Determine the (X, Y) coordinate at the center of the cell enclosing the given text.  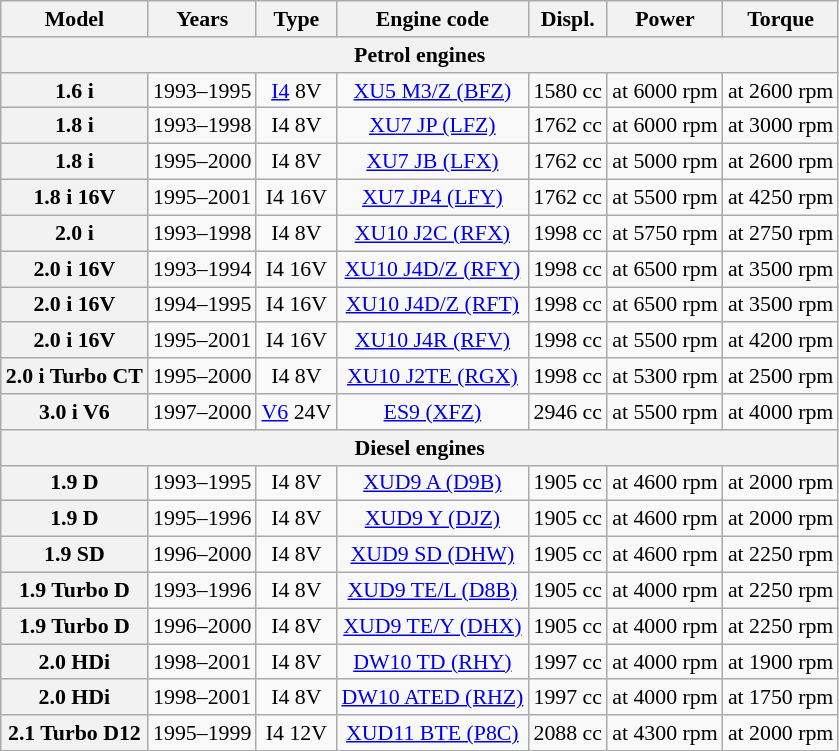
1995–1999 (202, 733)
XUD9 TE/Y (DHX) (432, 626)
XU10 J4D/Z (RFY) (432, 268)
XUD11 BTE (P8C) (432, 733)
Displ. (568, 18)
1993–1994 (202, 268)
at 1750 rpm (781, 697)
at 5000 rpm (665, 161)
XU10 J2C (RFX) (432, 233)
XUD9 Y (DJZ) (432, 518)
1580 cc (568, 90)
2.0 i Turbo CT (74, 375)
ES9 (XFZ) (432, 411)
Years (202, 18)
at 4200 rpm (781, 340)
2.0 i (74, 233)
at 4250 rpm (781, 197)
XU7 JB (LFX) (432, 161)
at 3000 rpm (781, 125)
XU7 JP (LFZ) (432, 125)
at 5750 rpm (665, 233)
1.8 i 16V (74, 197)
1994–1995 (202, 304)
DW10 ATED (RHZ) (432, 697)
XU10 J4R (RFV) (432, 340)
Torque (781, 18)
XU5 M3/Z (BFZ) (432, 90)
XU7 JP4 (LFY) (432, 197)
XU10 J2TE (RGX) (432, 375)
Model (74, 18)
1.9 SD (74, 554)
2946 cc (568, 411)
at 4300 rpm (665, 733)
at 2750 rpm (781, 233)
V6 24V (296, 411)
XUD9 A (D9B) (432, 483)
1993–1996 (202, 590)
1995–1996 (202, 518)
I4 12V (296, 733)
XU10 J4D/Z (RFT) (432, 304)
Type (296, 18)
XUD9 SD (DHW) (432, 554)
DW10 TD (RHY) (432, 661)
Power (665, 18)
3.0 i V6 (74, 411)
Petrol engines (420, 54)
at 1900 rpm (781, 661)
at 2500 rpm (781, 375)
2088 cc (568, 733)
Engine code (432, 18)
Diesel engines (420, 447)
at 5300 rpm (665, 375)
1997–2000 (202, 411)
XUD9 TE/L (D8B) (432, 590)
1.6 i (74, 90)
2.1 Turbo D12 (74, 733)
